Determine the [X, Y] coordinate at the center of the cell enclosing the given text.  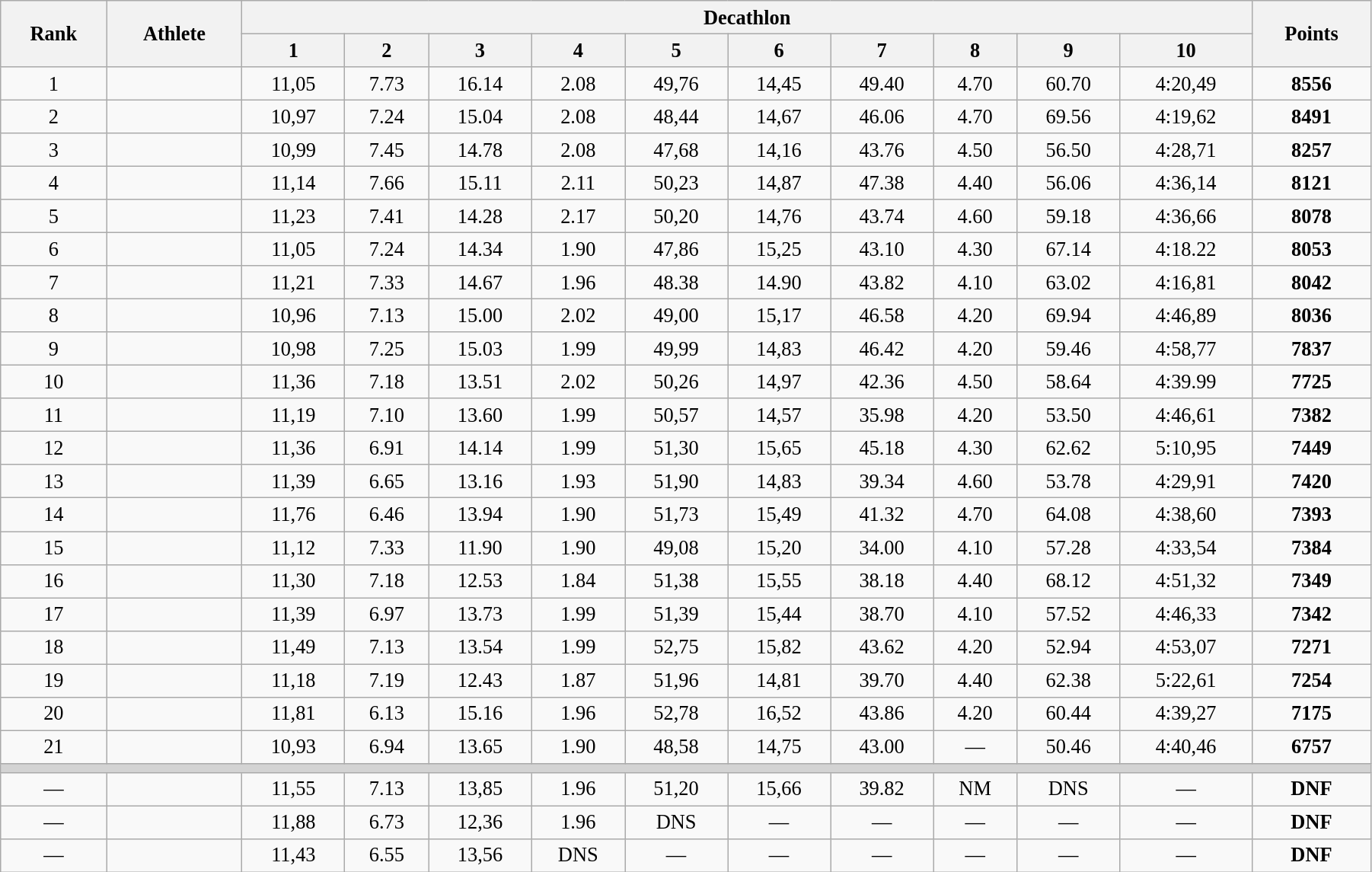
46.06 [882, 117]
56.06 [1069, 183]
15.00 [480, 315]
7837 [1311, 349]
13.65 [480, 746]
11,19 [294, 415]
52.94 [1069, 647]
58.64 [1069, 382]
7175 [1311, 714]
11,43 [294, 855]
7384 [1311, 548]
56.50 [1069, 150]
62.62 [1069, 448]
6.94 [387, 746]
7.45 [387, 150]
14.14 [480, 448]
4:58,77 [1186, 349]
5:22,61 [1186, 680]
8121 [1311, 183]
39.34 [882, 481]
4:16,81 [1186, 283]
4:39,27 [1186, 714]
4:18.22 [1186, 249]
14,75 [780, 746]
12.53 [480, 581]
69.56 [1069, 117]
39.82 [882, 789]
7420 [1311, 481]
49,00 [676, 315]
48,58 [676, 746]
45.18 [882, 448]
13.51 [480, 382]
11,23 [294, 216]
59.18 [1069, 216]
42.36 [882, 382]
17 [53, 614]
11,81 [294, 714]
49.40 [882, 83]
5:10,95 [1186, 448]
15.16 [480, 714]
8042 [1311, 283]
14.28 [480, 216]
14,76 [780, 216]
4:40,46 [1186, 746]
49,76 [676, 83]
4:36,66 [1186, 216]
7.73 [387, 83]
8053 [1311, 249]
8036 [1311, 315]
43.00 [882, 746]
14,45 [780, 83]
46.58 [882, 315]
60.70 [1069, 83]
11,14 [294, 183]
14,67 [780, 117]
18 [53, 647]
51,96 [676, 680]
1.93 [579, 481]
15,20 [780, 548]
14.34 [480, 249]
4:19,62 [1186, 117]
6.91 [387, 448]
11 [53, 415]
57.28 [1069, 548]
NM [975, 789]
13.73 [480, 614]
13 [53, 481]
6.97 [387, 614]
15,82 [780, 647]
6.55 [387, 855]
12,36 [480, 822]
50,26 [676, 382]
6.13 [387, 714]
51,90 [676, 481]
34.00 [882, 548]
10,98 [294, 349]
11,88 [294, 822]
7271 [1311, 647]
15,66 [780, 789]
51,20 [676, 789]
15.11 [480, 183]
13.60 [480, 415]
6.46 [387, 515]
67.14 [1069, 249]
1.84 [579, 581]
14 [53, 515]
4:38,60 [1186, 515]
50,20 [676, 216]
11,30 [294, 581]
53.78 [1069, 481]
15.04 [480, 117]
7725 [1311, 382]
15,17 [780, 315]
41.32 [882, 515]
4:20,49 [1186, 83]
10,99 [294, 150]
11,12 [294, 548]
20 [53, 714]
7393 [1311, 515]
51,73 [676, 515]
10,96 [294, 315]
6.65 [387, 481]
11,18 [294, 680]
10,93 [294, 746]
47.38 [882, 183]
50,57 [676, 415]
8257 [1311, 150]
15,44 [780, 614]
8078 [1311, 216]
7.41 [387, 216]
4:46,33 [1186, 614]
Points [1311, 34]
11,49 [294, 647]
48,44 [676, 117]
47,68 [676, 150]
6757 [1311, 746]
14,81 [780, 680]
63.02 [1069, 283]
13.54 [480, 647]
2.11 [579, 183]
51,38 [676, 581]
62.38 [1069, 680]
64.08 [1069, 515]
1.87 [579, 680]
12 [53, 448]
47,86 [676, 249]
51,30 [676, 448]
7342 [1311, 614]
50,23 [676, 183]
6.73 [387, 822]
49,08 [676, 548]
43.62 [882, 647]
39.70 [882, 680]
4:46,61 [1186, 415]
14,57 [780, 415]
21 [53, 746]
4:36,14 [1186, 183]
13,85 [480, 789]
38.70 [882, 614]
11,21 [294, 283]
4:53,07 [1186, 647]
46.42 [882, 349]
13,56 [480, 855]
Decathlon [748, 17]
16 [53, 581]
14,16 [780, 150]
60.44 [1069, 714]
43.74 [882, 216]
15,49 [780, 515]
2.17 [579, 216]
14.90 [780, 283]
43.86 [882, 714]
16.14 [480, 83]
19 [53, 680]
Athlete [174, 34]
52,78 [676, 714]
14,97 [780, 382]
8556 [1311, 83]
13.94 [480, 515]
4:46,89 [1186, 315]
35.98 [882, 415]
8491 [1311, 117]
7349 [1311, 581]
Rank [53, 34]
4:51,32 [1186, 581]
14.78 [480, 150]
7.25 [387, 349]
68.12 [1069, 581]
14,87 [780, 183]
59.46 [1069, 349]
4:39.99 [1186, 382]
43.76 [882, 150]
52,75 [676, 647]
51,39 [676, 614]
43.82 [882, 283]
11.90 [480, 548]
43.10 [882, 249]
15 [53, 548]
7.66 [387, 183]
15,25 [780, 249]
7254 [1311, 680]
7.19 [387, 680]
49,99 [676, 349]
14.67 [480, 283]
7382 [1311, 415]
7449 [1311, 448]
10,97 [294, 117]
48.38 [676, 283]
7.10 [387, 415]
57.52 [1069, 614]
4:33,54 [1186, 548]
50.46 [1069, 746]
69.94 [1069, 315]
4:28,71 [1186, 150]
16,52 [780, 714]
11,55 [294, 789]
15,55 [780, 581]
15.03 [480, 349]
12.43 [480, 680]
15,65 [780, 448]
38.18 [882, 581]
11,76 [294, 515]
4:29,91 [1186, 481]
13.16 [480, 481]
53.50 [1069, 415]
